Detect which cell encompasses the target text, then output its [X, Y] center coordinate. 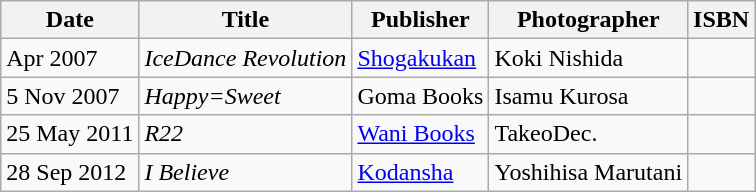
25 May 2011 [70, 134]
Apr 2007 [70, 58]
I Believe [246, 172]
Wani Books [420, 134]
TakeoDec. [588, 134]
Photographer [588, 20]
Publisher [420, 20]
R22 [246, 134]
Date [70, 20]
Title [246, 20]
Yoshihisa Marutani [588, 172]
IceDance Revolution [246, 58]
Koki Nishida [588, 58]
Happy=Sweet [246, 96]
5 Nov 2007 [70, 96]
ISBN [722, 20]
Goma Books [420, 96]
Kodansha [420, 172]
28 Sep 2012 [70, 172]
Shogakukan [420, 58]
Isamu Kurosa [588, 96]
